For the text-containing cell, return its midpoint in [X, Y] coordinate format. 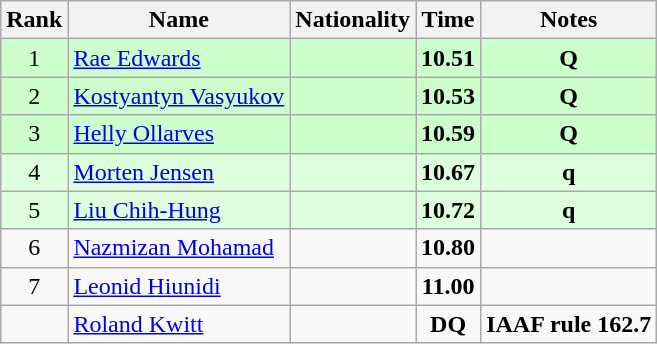
Notes [569, 20]
10.72 [448, 210]
4 [34, 172]
DQ [448, 324]
2 [34, 96]
10.59 [448, 134]
Helly Ollarves [179, 134]
10.51 [448, 58]
Liu Chih-Hung [179, 210]
Rank [34, 20]
5 [34, 210]
7 [34, 286]
Roland Kwitt [179, 324]
3 [34, 134]
10.67 [448, 172]
Name [179, 20]
Kostyantyn Vasyukov [179, 96]
11.00 [448, 286]
Leonid Hiunidi [179, 286]
Morten Jensen [179, 172]
10.53 [448, 96]
6 [34, 248]
IAAF rule 162.7 [569, 324]
Nazmizan Mohamad [179, 248]
Rae Edwards [179, 58]
1 [34, 58]
Time [448, 20]
10.80 [448, 248]
Nationality [353, 20]
